Determine the [X, Y] coordinate at the center of the cell enclosing the given text.  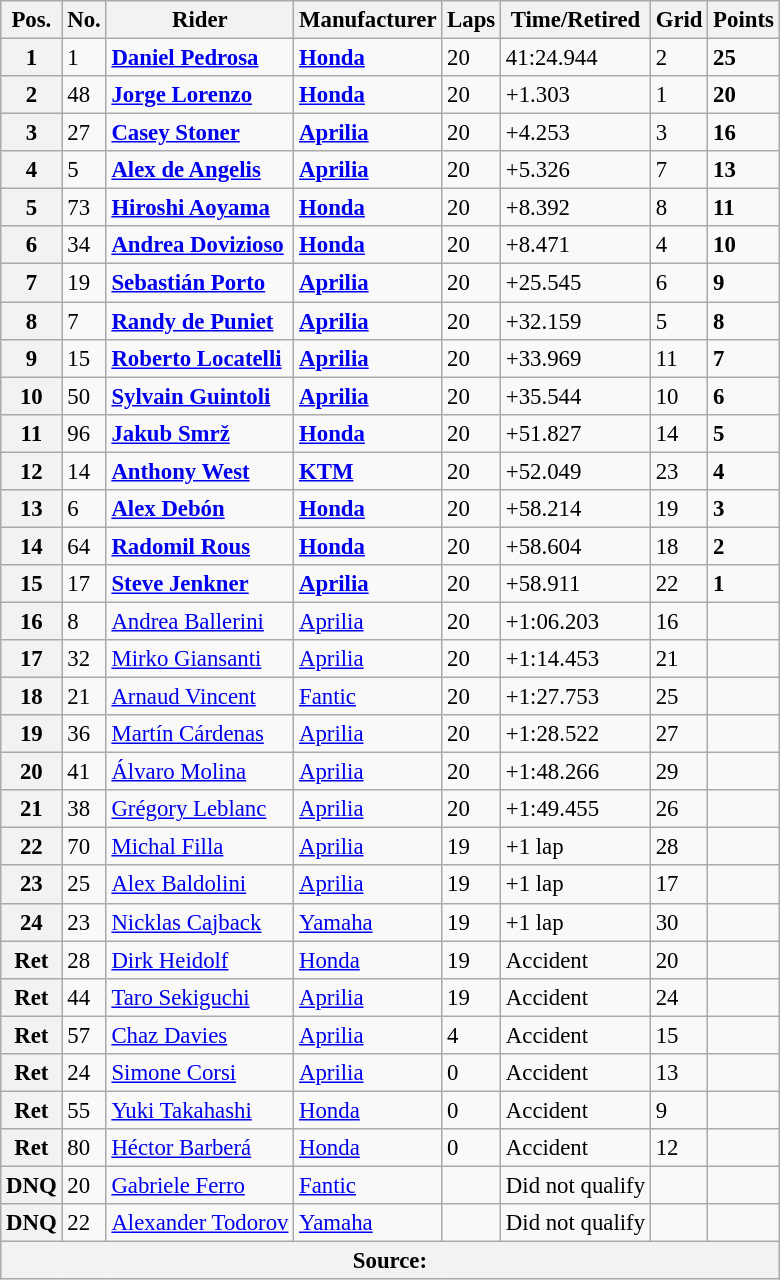
Andrea Ballerini [200, 621]
80 [84, 1148]
Roberto Locatelli [200, 358]
Points [744, 20]
Anthony West [200, 471]
Alex Debón [200, 509]
Steve Jenkner [200, 584]
+5.326 [576, 170]
32 [84, 659]
+52.049 [576, 471]
+1:48.266 [576, 772]
Álvaro Molina [200, 772]
+1:14.453 [576, 659]
Yuki Takahashi [200, 1110]
Time/Retired [576, 20]
+33.969 [576, 358]
+8.471 [576, 245]
Casey Stoner [200, 133]
64 [84, 546]
Randy de Puniet [200, 321]
Alex de Angelis [200, 170]
Arnaud Vincent [200, 697]
+32.159 [576, 321]
41 [84, 772]
+58.604 [576, 546]
41:24.944 [576, 58]
30 [678, 922]
+4.253 [576, 133]
Alexander Todorov [200, 1223]
Daniel Pedrosa [200, 58]
Andrea Dovizioso [200, 245]
Alex Baldolini [200, 885]
Sebastián Porto [200, 283]
+58.214 [576, 509]
+1:06.203 [576, 621]
34 [84, 245]
70 [84, 847]
Grid [678, 20]
96 [84, 433]
+58.911 [576, 584]
Source: [390, 1261]
Rider [200, 20]
+1:28.522 [576, 734]
Mirko Giansanti [200, 659]
Michal Filla [200, 847]
No. [84, 20]
36 [84, 734]
29 [678, 772]
Radomil Rous [200, 546]
Chaz Davies [200, 1035]
Nicklas Cajback [200, 922]
Manufacturer [368, 20]
48 [84, 95]
+8.392 [576, 208]
50 [84, 396]
55 [84, 1110]
Hiroshi Aoyama [200, 208]
+1:27.753 [576, 697]
KTM [368, 471]
44 [84, 997]
Taro Sekiguchi [200, 997]
Martín Cárdenas [200, 734]
Simone Corsi [200, 1073]
26 [678, 809]
Sylvain Guintoli [200, 396]
73 [84, 208]
+1:49.455 [576, 809]
Grégory Leblanc [200, 809]
Laps [472, 20]
Pos. [32, 20]
+1.303 [576, 95]
Héctor Barberá [200, 1148]
38 [84, 809]
Gabriele Ferro [200, 1185]
Jakub Smrž [200, 433]
+25.545 [576, 283]
+51.827 [576, 433]
Jorge Lorenzo [200, 95]
+35.544 [576, 396]
57 [84, 1035]
Dirk Heidolf [200, 960]
